Return the (X, Y) coordinate for the center point of the cell that contains the specified text.  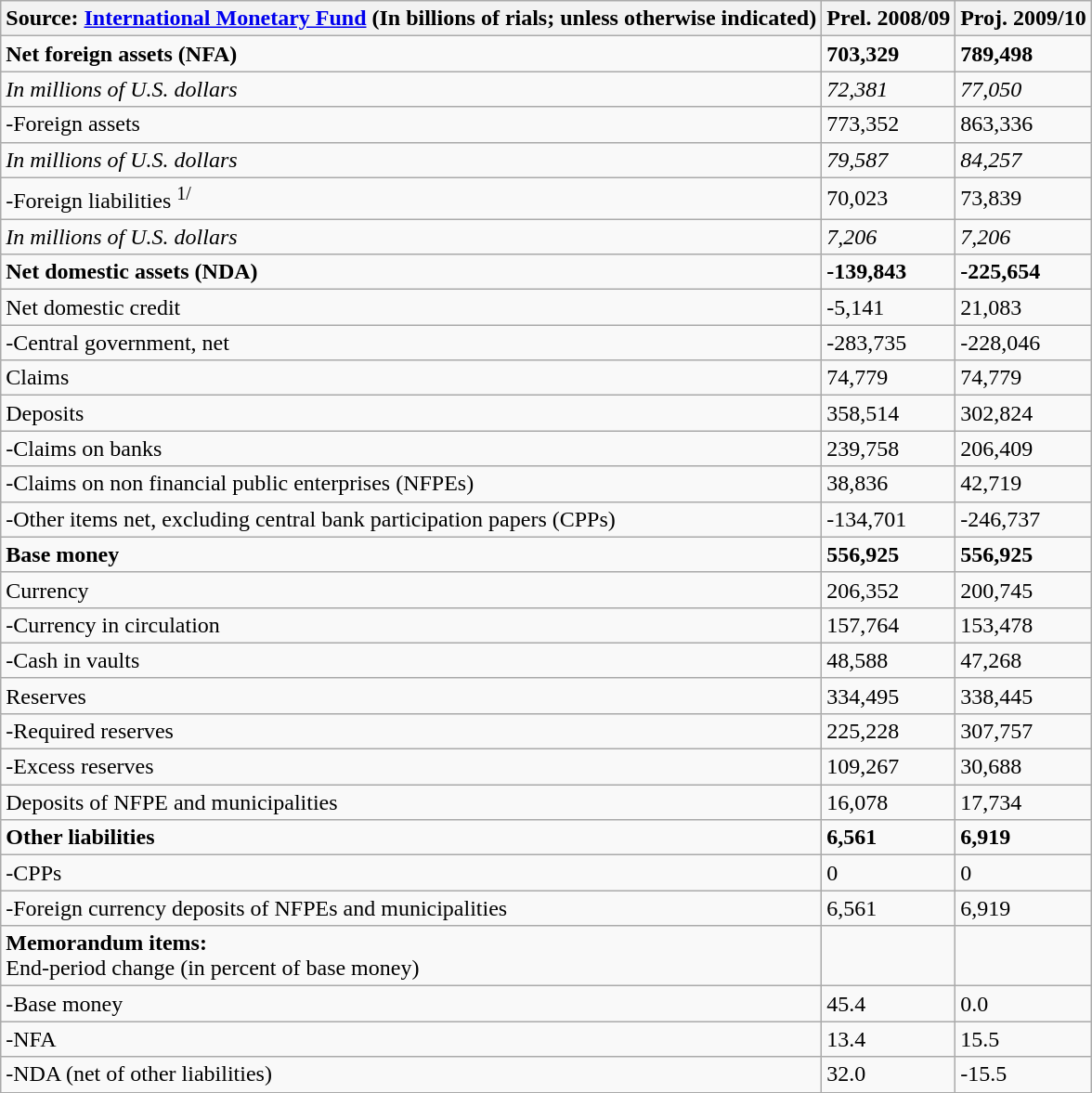
200,745 (1023, 590)
109,267 (889, 767)
206,352 (889, 590)
45.4 (889, 1004)
239,758 (889, 449)
-5,141 (889, 307)
Proj. 2009/10 (1023, 19)
-Currency in circulation (411, 625)
Currency (411, 590)
773,352 (889, 124)
-Excess reserves (411, 767)
358,514 (889, 413)
-Central government, net (411, 343)
-228,046 (1023, 343)
153,478 (1023, 625)
0.0 (1023, 1004)
-NDA (net of other liabilities) (411, 1074)
Source: International Monetary Fund (In billions of rials; unless otherwise indicated) (411, 19)
15.5 (1023, 1039)
32.0 (889, 1074)
Net foreign assets (NFA) (411, 54)
-Required reserves (411, 731)
-Claims on non financial public enterprises (NFPEs) (411, 484)
-134,701 (889, 519)
Memorandum items:End-period change (in percent of base money) (411, 956)
79,587 (889, 160)
302,824 (1023, 413)
338,445 (1023, 696)
-225,654 (1023, 272)
Prel. 2008/09 (889, 19)
157,764 (889, 625)
77,050 (1023, 89)
225,228 (889, 731)
703,329 (889, 54)
30,688 (1023, 767)
-Other items net, excluding central bank participation papers (CPPs) (411, 519)
70,023 (889, 199)
Base money (411, 554)
13.4 (889, 1039)
Reserves (411, 696)
-139,843 (889, 272)
73,839 (1023, 199)
Net domestic credit (411, 307)
-Base money (411, 1004)
-Foreign currency deposits of NFPEs and municipalities (411, 908)
72,381 (889, 89)
-Cash in vaults (411, 660)
863,336 (1023, 124)
-15.5 (1023, 1074)
-Foreign liabilities 1/ (411, 199)
-CPPs (411, 873)
206,409 (1023, 449)
Deposits of NFPE and municipalities (411, 802)
Deposits (411, 413)
-246,737 (1023, 519)
42,719 (1023, 484)
38,836 (889, 484)
Claims (411, 378)
Net domestic assets (NDA) (411, 272)
48,588 (889, 660)
-NFA (411, 1039)
47,268 (1023, 660)
16,078 (889, 802)
-Foreign assets (411, 124)
21,083 (1023, 307)
334,495 (889, 696)
Other liabilities (411, 838)
789,498 (1023, 54)
-283,735 (889, 343)
-Claims on banks (411, 449)
17,734 (1023, 802)
307,757 (1023, 731)
84,257 (1023, 160)
